Locate the cell with the specified text and output its (x, y) center coordinate. 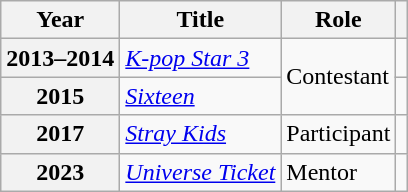
Title (200, 20)
2013–2014 (60, 58)
2015 (60, 96)
Universe Ticket (200, 172)
Stray Kids (200, 134)
Sixteen (200, 96)
Year (60, 20)
2017 (60, 134)
Participant (338, 134)
Role (338, 20)
Mentor (338, 172)
Contestant (338, 77)
2023 (60, 172)
K-pop Star 3 (200, 58)
